For the text-containing cell, return its midpoint in [x, y] coordinate format. 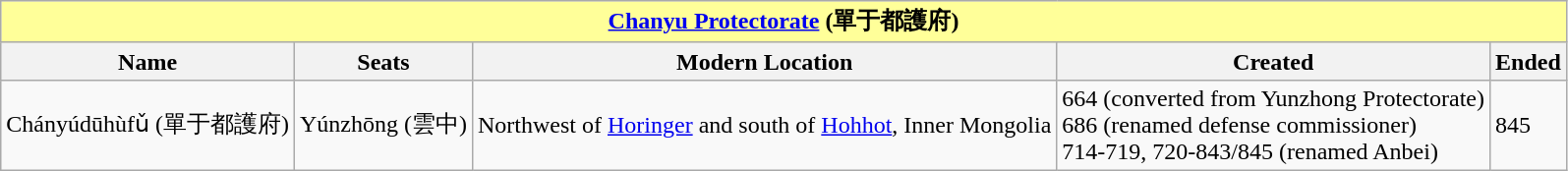
Modern Location [764, 61]
Chanyu Protectorate (單于都護府) [784, 22]
Name [147, 61]
Yúnzhōng (雲中) [383, 125]
Northwest of Horinger and south of Hohhot, Inner Mongolia [764, 125]
Created [1274, 61]
664 (converted from Yunzhong Protectorate)686 (renamed defense commissioner)714-719, 720-843/845 (renamed Anbei) [1274, 125]
845 [1529, 125]
Chányúdūhùfǔ (單于都護府) [147, 125]
Ended [1529, 61]
Seats [383, 61]
